Pinpoint the cell where the given text exists, returning its [x, y] midpoint coordinate. 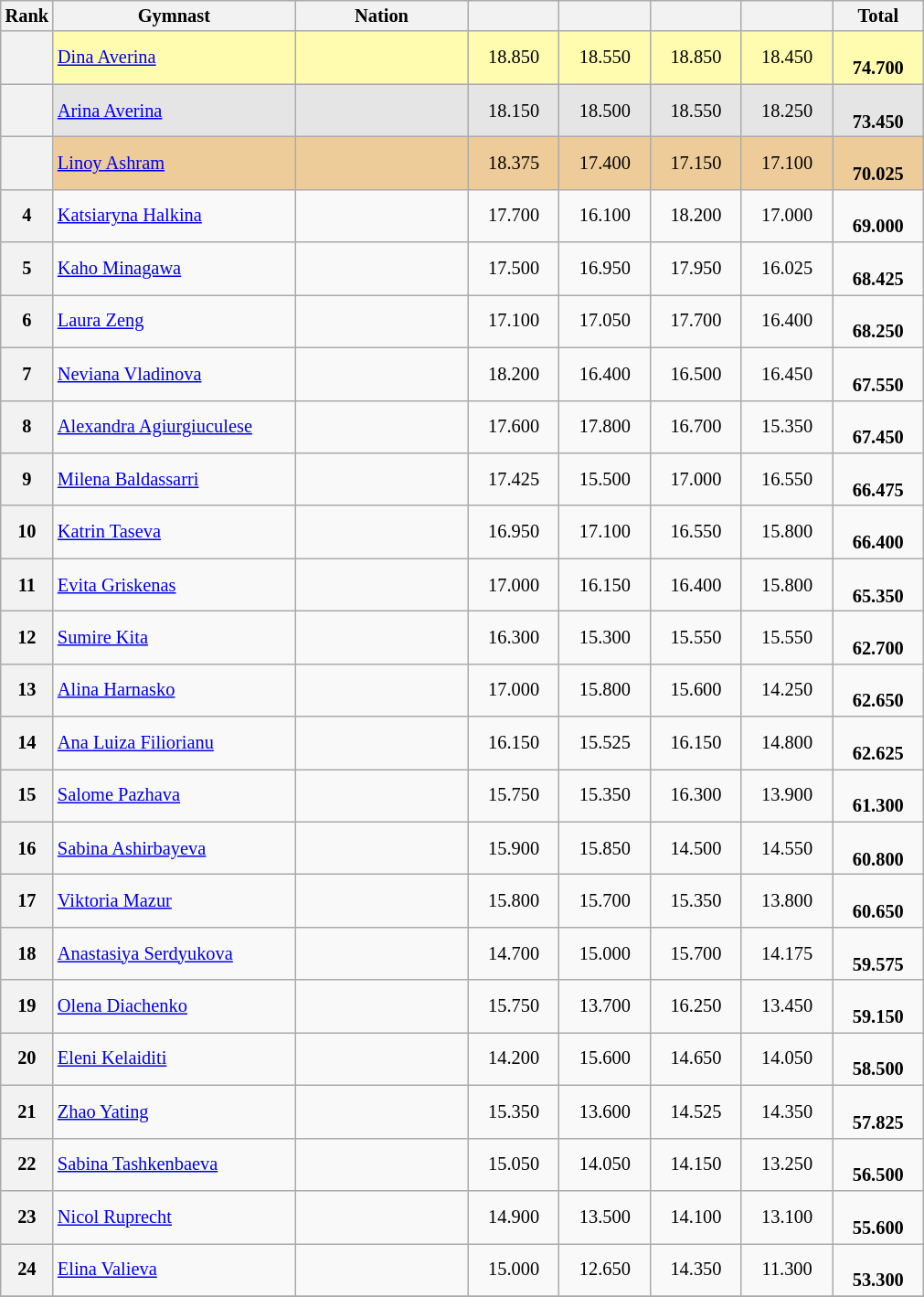
14.550 [787, 848]
55.600 [878, 1217]
14.650 [696, 1058]
67.450 [878, 427]
14.700 [514, 953]
Nicol Ruprecht [174, 1217]
10 [27, 532]
13.800 [787, 900]
Zhao Yating [174, 1111]
Viktoria Mazur [174, 900]
68.425 [878, 269]
61.300 [878, 795]
15.525 [605, 743]
60.800 [878, 848]
18 [27, 953]
57.825 [878, 1111]
13.700 [605, 1006]
13.100 [787, 1217]
18.500 [605, 111]
Alexandra Agiurgiuculese [174, 427]
68.250 [878, 321]
16.100 [605, 216]
Salome Pazhava [174, 795]
16.250 [696, 1006]
15.300 [605, 637]
17.050 [605, 321]
70.025 [878, 163]
15 [27, 795]
59.575 [878, 953]
16.500 [696, 374]
62.650 [878, 690]
18.375 [514, 163]
69.000 [878, 216]
17.400 [605, 163]
Alina Harnasko [174, 690]
15.900 [514, 848]
Milena Baldassarri [174, 479]
Sumire Kita [174, 637]
Anastasiya Serdyukova [174, 953]
13.500 [605, 1217]
Kaho Minagawa [174, 269]
13 [27, 690]
7 [27, 374]
16 [27, 848]
65.350 [878, 585]
Eleni Kelaiditi [174, 1058]
62.625 [878, 743]
Nation [382, 16]
Total [878, 16]
14.250 [787, 690]
Katsiaryna Halkina [174, 216]
Ana Luiza Filiorianu [174, 743]
15.500 [605, 479]
5 [27, 269]
22 [27, 1164]
13.250 [787, 1164]
73.450 [878, 111]
60.650 [878, 900]
74.700 [878, 58]
Arina Averina [174, 111]
9 [27, 479]
14.500 [696, 848]
13.450 [787, 1006]
14 [27, 743]
11 [27, 585]
24 [27, 1270]
13.900 [787, 795]
11.300 [787, 1270]
14.100 [696, 1217]
59.150 [878, 1006]
17.425 [514, 479]
58.500 [878, 1058]
20 [27, 1058]
17.950 [696, 269]
53.300 [878, 1270]
12 [27, 637]
17.500 [514, 269]
14.175 [787, 953]
16.025 [787, 269]
Katrin Taseva [174, 532]
Sabina Tashkenbaeva [174, 1164]
Neviana Vladinova [174, 374]
16.450 [787, 374]
13.600 [605, 1111]
Sabina Ashirbayeva [174, 848]
6 [27, 321]
66.475 [878, 479]
Gymnast [174, 16]
Rank [27, 16]
14.200 [514, 1058]
Linoy Ashram [174, 163]
19 [27, 1006]
14.525 [696, 1111]
Evita Griskenas [174, 585]
17.600 [514, 427]
Dina Averina [174, 58]
18.250 [787, 111]
23 [27, 1217]
Olena Diachenko [174, 1006]
21 [27, 1111]
15.850 [605, 848]
67.550 [878, 374]
14.800 [787, 743]
12.650 [605, 1270]
8 [27, 427]
15.050 [514, 1164]
17.150 [696, 163]
14.900 [514, 1217]
17 [27, 900]
56.500 [878, 1164]
14.150 [696, 1164]
66.400 [878, 532]
18.150 [514, 111]
17.800 [605, 427]
Elina Valieva [174, 1270]
4 [27, 216]
16.700 [696, 427]
18.450 [787, 58]
62.700 [878, 637]
Laura Zeng [174, 321]
